Detect which cell encompasses the target text, then output its [x, y] center coordinate. 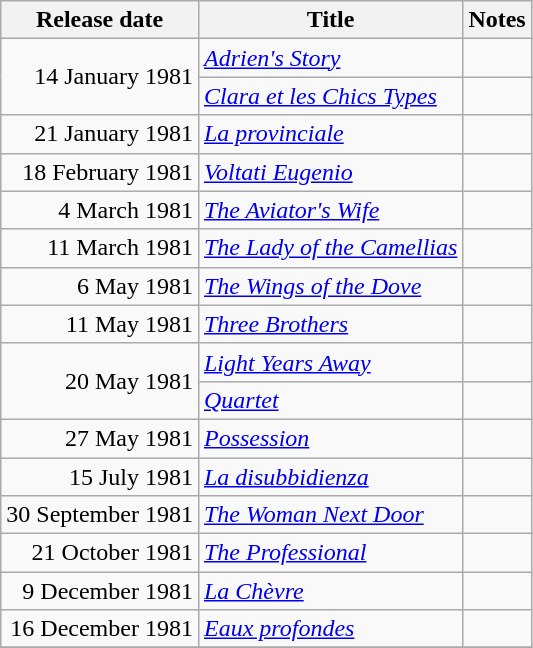
The Aviator's Wife [330, 210]
18 February 1981 [100, 172]
11 May 1981 [100, 324]
15 July 1981 [100, 477]
27 May 1981 [100, 438]
11 March 1981 [100, 248]
Light Years Away [330, 362]
16 December 1981 [100, 629]
14 January 1981 [100, 77]
La provinciale [330, 134]
21 October 1981 [100, 553]
The Woman Next Door [330, 515]
Voltati Eugenio [330, 172]
Possession [330, 438]
20 May 1981 [100, 381]
La Chèvre [330, 591]
The Professional [330, 553]
6 May 1981 [100, 286]
Adrien's Story [330, 58]
21 January 1981 [100, 134]
Three Brothers [330, 324]
The Wings of the Dove [330, 286]
Title [330, 20]
4 March 1981 [100, 210]
The Lady of the Camellias [330, 248]
Quartet [330, 400]
Release date [100, 20]
Eaux profondes [330, 629]
9 December 1981 [100, 591]
30 September 1981 [100, 515]
Notes [497, 20]
Clara et les Chics Types [330, 96]
La disubbidienza [330, 477]
